Output the [x, y] coordinate of the center of the cell containing the given text.  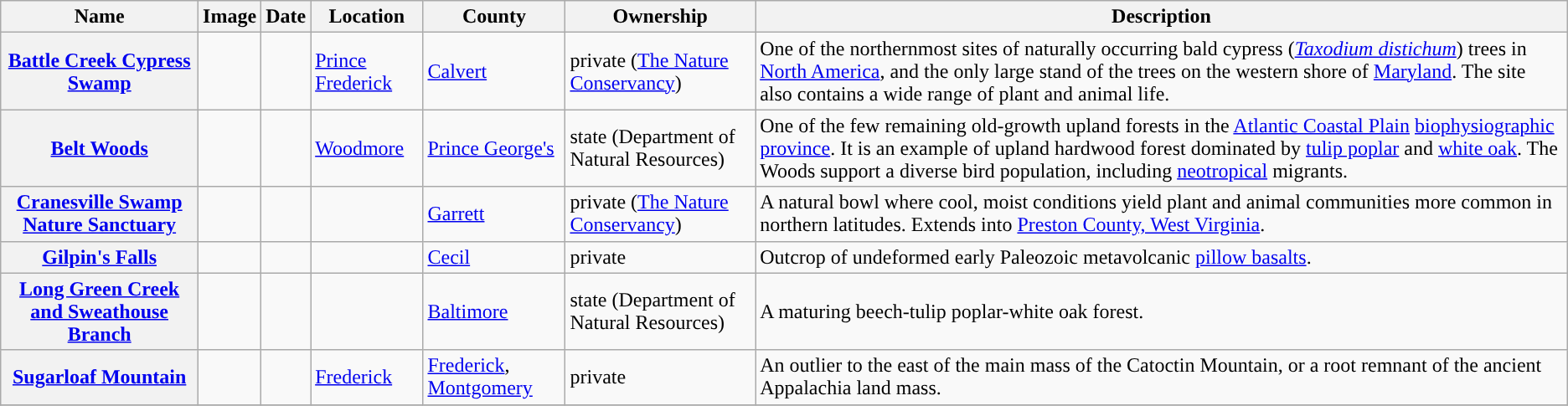
Calvert [494, 71]
Frederick, Montgomery [494, 377]
Frederick [367, 377]
Ownership [660, 17]
Location [367, 17]
Date [286, 17]
An outlier to the east of the main mass of the Catoctin Mountain, or a root remnant of the ancient Appalachia land mass. [1162, 377]
Baltimore [494, 311]
Name [100, 17]
A maturing beech-tulip poplar-white oak forest. [1162, 311]
County [494, 17]
Description [1162, 17]
Garrett [494, 214]
Prince Frederick [367, 71]
Cranesville Swamp Nature Sanctuary [100, 214]
Sugarloaf Mountain [100, 377]
Outcrop of undeformed early Paleozoic metavolcanic pillow basalts. [1162, 257]
Prince George's [494, 148]
Long Green Creek and Sweathouse Branch [100, 311]
Belt Woods [100, 148]
Cecil [494, 257]
Battle Creek Cypress Swamp [100, 71]
Gilpin's Falls [100, 257]
Woodmore [367, 148]
Image [230, 17]
